Search for the cell housing the specified text and yield its [X, Y] center coordinate. 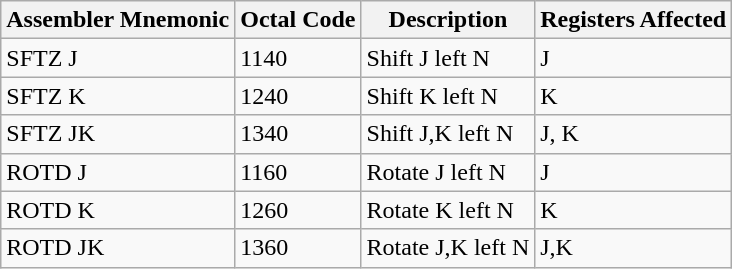
J, K [634, 134]
ROTD K [118, 210]
Octal Code [298, 20]
1160 [298, 172]
SFTZ K [118, 96]
SFTZ J [118, 58]
J,K [634, 248]
Rotate J,K left N [448, 248]
1260 [298, 210]
Description [448, 20]
Rotate J left N [448, 172]
1140 [298, 58]
1240 [298, 96]
SFTZ JK [118, 134]
1340 [298, 134]
ROTD J [118, 172]
Shift J left N [448, 58]
1360 [298, 248]
Shift K left N [448, 96]
ROTD JK [118, 248]
Rotate K left N [448, 210]
Assembler Mnemonic [118, 20]
Registers Affected [634, 20]
Shift J,K left N [448, 134]
